Find where the given text appears and provide that cell's center as [x, y] coordinate. 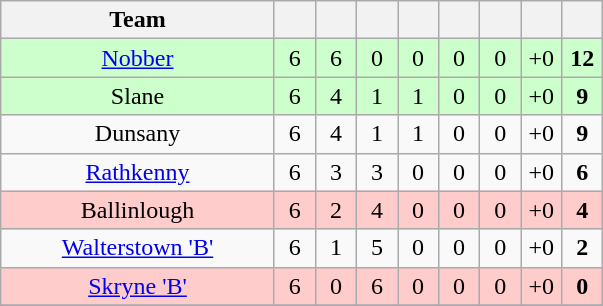
Walterstown 'B' [138, 248]
Ballinlough [138, 210]
12 [582, 58]
Team [138, 20]
Dunsany [138, 134]
5 [376, 248]
Skryne 'B' [138, 286]
Rathkenny [138, 172]
Nobber [138, 58]
Slane [138, 96]
